Find where the given text appears and provide that cell's center as (x, y) coordinate. 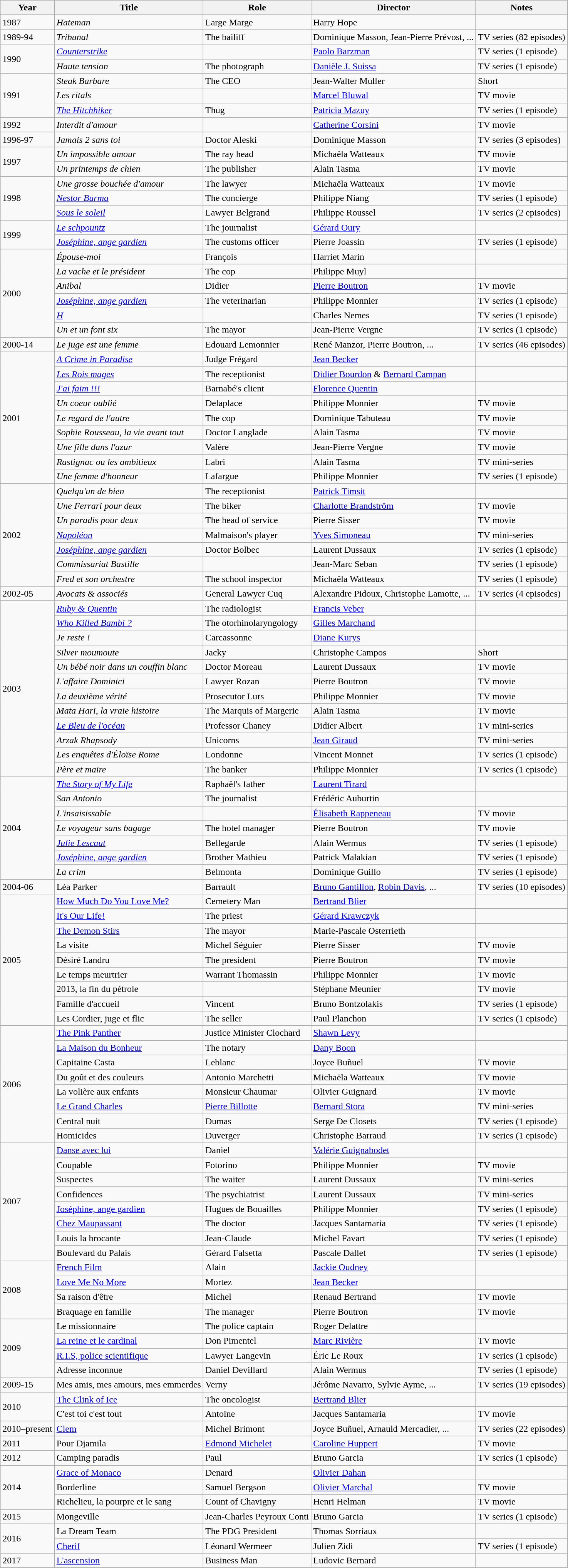
Charlotte Brandström (394, 506)
Un printemps de chien (129, 169)
Frédéric Auburtin (394, 799)
The manager (257, 1311)
Élisabeth Rappeneau (394, 813)
Antoine (257, 1414)
Central nuit (129, 1121)
Marc Rivière (394, 1341)
The Demon Stirs (129, 931)
Bellegarde (257, 843)
L'insaisissable (129, 813)
Doctor Moreau (257, 667)
Mes amis, mes amours, mes emmerdes (129, 1385)
Notes (521, 8)
1991 (27, 95)
The lawyer (257, 184)
Bernard Stora (394, 1106)
General Lawyer Cuq (257, 593)
Une fille dans l'azur (129, 447)
L'ascension (129, 1560)
The publisher (257, 169)
The veterinarian (257, 301)
La deuxième vérité (129, 696)
2004-06 (27, 886)
Sous le soleil (129, 213)
R.I.S, police scientifique (129, 1355)
Renaud Bertrand (394, 1297)
Gérard Oury (394, 227)
Un bébé noir dans un couffin blanc (129, 667)
Vincent (257, 1004)
Un paradis pour deux (129, 520)
Pour Djamila (129, 1443)
1987 (27, 22)
Le voyageur sans bagage (129, 828)
Daniel Devillard (257, 1370)
Léonard Wermeer (257, 1546)
Didier (257, 286)
Arzak Rhapsody (129, 740)
2014 (27, 1487)
2010 (27, 1407)
H (129, 315)
The Clink of Ice (129, 1399)
Confidences (129, 1194)
Delaplace (257, 403)
Louis la brocante (129, 1238)
Who Killed Bambi ? (129, 623)
Jean Giraud (394, 740)
Épouse-moi (129, 257)
Pascale Dallet (394, 1253)
Daniel (257, 1150)
Lawyer Belgrand (257, 213)
Edmond Michelet (257, 1443)
Grace of Monaco (129, 1473)
La crim (129, 872)
Mongeville (129, 1516)
Dominique Guillo (394, 872)
Mata Hari, la vraie histoire (129, 711)
Bruno Gantillon, Robin Davis, ... (394, 886)
Capitaine Casta (129, 1062)
Sa raison d'être (129, 1297)
Doctor Aleski (257, 139)
The otorhinolaryngology (257, 623)
The doctor (257, 1224)
Large Marge (257, 22)
Hugues de Bouailles (257, 1209)
Steak Barbare (129, 81)
Léa Parker (129, 886)
2007 (27, 1202)
TV series (46 episodes) (521, 344)
2012 (27, 1458)
Unicorns (257, 740)
The police captain (257, 1326)
Diane Kurys (394, 637)
The seller (257, 1018)
Dominique Masson, Jean-Pierre Prévost, ... (394, 37)
Chez Maupassant (129, 1224)
Jean-Charles Peyroux Conti (257, 1516)
Thomas Sorriaux (394, 1531)
Philippe Muyl (394, 271)
2009 (27, 1348)
The Marquis of Margerie (257, 711)
Paolo Barzman (394, 52)
La reine et le cardinal (129, 1341)
Barnabé's client (257, 388)
Caroline Huppert (394, 1443)
Valérie Guignabodet (394, 1150)
The psychiatrist (257, 1194)
Doctor Langlade (257, 433)
Year (27, 8)
Francis Veber (394, 608)
2015 (27, 1516)
Samuel Bergson (257, 1487)
La Maison du Bonheur (129, 1048)
Business Man (257, 1560)
Bruno Bontzolakis (394, 1004)
Philippe Roussel (394, 213)
2004 (27, 828)
Richelieu, la pourpre et le sang (129, 1502)
Patrick Malakian (394, 857)
TV series (4 episodes) (521, 593)
René Manzor, Pierre Boutron, ... (394, 344)
Camping paradis (129, 1458)
Du goût et des couleurs (129, 1077)
Dominique Masson (394, 139)
Labri (257, 462)
The photograph (257, 66)
2001 (27, 418)
Dany Boon (394, 1048)
Prosecutor Lurs (257, 696)
La volière aux enfants (129, 1092)
Haute tension (129, 66)
Jean-Marc Seban (394, 564)
Je reste ! (129, 637)
Leblanc (257, 1062)
Denard (257, 1473)
Rastignac ou les ambitieux (129, 462)
Role (257, 8)
Alexandre Pidoux, Christophe Lamotte, ... (394, 593)
Tribunal (129, 37)
The PDG President (257, 1531)
Title (129, 8)
The concierge (257, 198)
Silver moumoute (129, 652)
Ruby & Quentin (129, 608)
Edouard Lemonnier (257, 344)
Vincent Monnet (394, 755)
Gérard Krawczyk (394, 916)
Patricia Mazuy (394, 110)
Marcel Bluwal (394, 95)
Désiré Landru (129, 960)
The ray head (257, 154)
Love Me No More (129, 1282)
Le temps meurtrier (129, 975)
2000-14 (27, 344)
Marie-Pascale Osterrieth (394, 931)
Jérôme Navarro, Sylvie Ayme, ... (394, 1385)
Lawyer Langevin (257, 1355)
Les Cordier, juge et flic (129, 1018)
Une grosse bouchée d'amour (129, 184)
Paul Planchon (394, 1018)
Sophie Rousseau, la vie avant tout (129, 433)
Serge De Closets (394, 1121)
2002 (27, 535)
The president (257, 960)
The notary (257, 1048)
Alain (257, 1267)
Homicides (129, 1136)
Pierre Joassin (394, 242)
Le missionnaire (129, 1326)
Professor Chaney (257, 725)
The banker (257, 769)
Suspectes (129, 1180)
Didier Bourdon & Bernard Campan (394, 374)
2002-05 (27, 593)
Un impossible amour (129, 154)
Le juge est une femme (129, 344)
Philippe Niang (394, 198)
A Crime in Paradise (129, 359)
2006 (27, 1084)
Londonne (257, 755)
Monsieur Chaumar (257, 1092)
How Much Do You Love Me? (129, 901)
Olivier Guignard (394, 1092)
Boulevard du Palais (129, 1253)
Christophe Campos (394, 652)
The head of service (257, 520)
Braquage en famille (129, 1311)
Anibal (129, 286)
Les enquêtes d'Éloïse Rome (129, 755)
Jamais 2 sans toi (129, 139)
2011 (27, 1443)
Michel (257, 1297)
1997 (27, 161)
TV series (3 episodes) (521, 139)
Lawyer Rozan (257, 682)
L'affaire Dominici (129, 682)
1989-94 (27, 37)
The school inspector (257, 579)
San Antonio (129, 799)
The Hitchhiker (129, 110)
Le regard de l'autre (129, 418)
J'ai faim !!! (129, 388)
French Film (129, 1267)
Michel Favart (394, 1238)
2013, la fin du pétrole (129, 989)
The CEO (257, 81)
2017 (27, 1560)
Christophe Barraud (394, 1136)
The priest (257, 916)
Catherine Corsini (394, 125)
Une Ferrari pour deux (129, 506)
Cemetery Man (257, 901)
Michel Brimont (257, 1429)
TV series (2 episodes) (521, 213)
Éric Le Roux (394, 1355)
Counterstrike (129, 52)
1990 (27, 59)
1998 (27, 198)
Don Pimentel (257, 1341)
Michel Séguier (257, 945)
2005 (27, 960)
Dumas (257, 1121)
Count of Chavigny (257, 1502)
Harry Hope (394, 22)
Didier Albert (394, 725)
Valère (257, 447)
The Pink Panther (129, 1033)
Les ritals (129, 95)
Belmonta (257, 872)
Thug (257, 110)
La visite (129, 945)
Danièle J. Suissa (394, 66)
Le Grand Charles (129, 1106)
Gilles Marchand (394, 623)
La vache et le président (129, 271)
Justice Minister Clochard (257, 1033)
Quelqu'un de bien (129, 491)
Le Bleu de l'océan (129, 725)
Pierre Billotte (257, 1106)
Harriet Marin (394, 257)
Duverger (257, 1136)
François (257, 257)
2009-15 (27, 1385)
Raphaël's father (257, 784)
TV series (10 episodes) (521, 886)
Clem (129, 1429)
Napoléon (129, 535)
The hotel manager (257, 828)
Danse avec lui (129, 1150)
Director (394, 8)
Stéphane Meunier (394, 989)
1999 (27, 235)
The biker (257, 506)
Père et maire (129, 769)
Judge Frégard (257, 359)
Jean-Walter Muller (394, 81)
The bailiff (257, 37)
Lafargue (257, 476)
Patrick Timsit (394, 491)
Henri Helman (394, 1502)
Joyce Buñuel, Arnauld Mercadier, ... (394, 1429)
Doctor Bolbec (257, 550)
Fred et son orchestre (129, 579)
Shawn Levy (394, 1033)
The customs officer (257, 242)
Ludovic Bernard (394, 1560)
TV series (19 episodes) (521, 1385)
TV series (82 episodes) (521, 37)
Roger Delattre (394, 1326)
Un et un font six (129, 330)
The Story of My Life (129, 784)
Brother Mathieu (257, 857)
It's Our Life! (129, 916)
Hateman (129, 22)
La Dream Team (129, 1531)
Verny (257, 1385)
C'est toi c'est tout (129, 1414)
Une femme d'honneur (129, 476)
Barrault (257, 886)
Le schpountz (129, 227)
Joyce Buñuel (394, 1062)
TV series (22 episodes) (521, 1429)
Famille d'accueil (129, 1004)
Charles Nemes (394, 315)
Coupable (129, 1165)
Julien Zidi (394, 1546)
Commissariat Bastille (129, 564)
Mortez (257, 1282)
2016 (27, 1538)
2010–present (27, 1429)
Avocats & associés (129, 593)
Warrant Thomassin (257, 975)
2003 (27, 689)
Paul (257, 1458)
Olivier Dahan (394, 1473)
Un coeur oublié (129, 403)
Adresse inconnue (129, 1370)
Julie Lescaut (129, 843)
Olivier Marchal (394, 1487)
Florence Quentin (394, 388)
Jean-Claude (257, 1238)
Gérard Falsetta (257, 1253)
1992 (27, 125)
Carcassonne (257, 637)
Dominique Tabuteau (394, 418)
2008 (27, 1289)
Jacky (257, 652)
Yves Simoneau (394, 535)
Nestor Burma (129, 198)
Les Rois mages (129, 374)
Laurent Tirard (394, 784)
Borderline (129, 1487)
The oncologist (257, 1399)
Antonio Marchetti (257, 1077)
1996-97 (27, 139)
Jackie Oudney (394, 1267)
2000 (27, 293)
Interdit d'amour (129, 125)
Fotorino (257, 1165)
Malmaison's player (257, 535)
Cherif (129, 1546)
The radiologist (257, 608)
The waiter (257, 1180)
